Detect which cell encompasses the target text, then output its (X, Y) center coordinate. 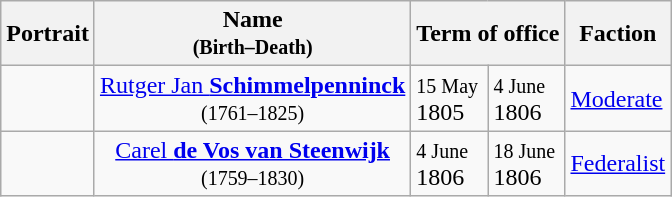
Federalist (618, 164)
18 June1806 (526, 164)
Carel de Vos van Steenwijk(1759–1830) (252, 164)
Moderate (618, 98)
Rutger Jan Schimmelpenninck(1761–1825) (252, 98)
15 May1805 (450, 98)
Faction (618, 34)
Term of office (488, 34)
Portrait (48, 34)
Name(Birth–Death) (252, 34)
